Locate the cell with the specified text and output its [X, Y] center coordinate. 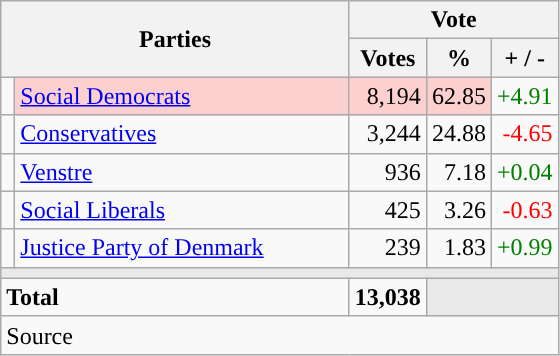
Votes [388, 58]
Social Democrats [182, 96]
Justice Party of Denmark [182, 248]
1.83 [458, 248]
+0.04 [524, 172]
24.88 [458, 134]
Vote [454, 20]
3,244 [388, 134]
239 [388, 248]
+4.91 [524, 96]
-0.63 [524, 210]
936 [388, 172]
+0.99 [524, 248]
-4.65 [524, 134]
Venstre [182, 172]
Source [280, 335]
13,038 [388, 297]
8,194 [388, 96]
+ / - [524, 58]
Social Liberals [182, 210]
62.85 [458, 96]
Conservatives [182, 134]
7.18 [458, 172]
3.26 [458, 210]
Parties [176, 39]
Total [176, 297]
425 [388, 210]
% [458, 58]
